Return [x, y] of the center of cell containing provided text 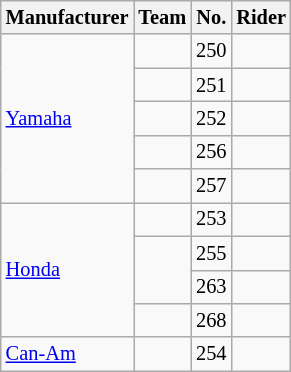
255 [211, 253]
Team [163, 17]
Can-Am [68, 354]
Manufacturer [68, 17]
Rider [261, 17]
No. [211, 17]
257 [211, 186]
263 [211, 287]
253 [211, 219]
256 [211, 152]
251 [211, 85]
252 [211, 118]
250 [211, 51]
254 [211, 354]
Yamaha [68, 118]
Honda [68, 270]
268 [211, 320]
